Locate the cell with the specified text and output its [X, Y] center coordinate. 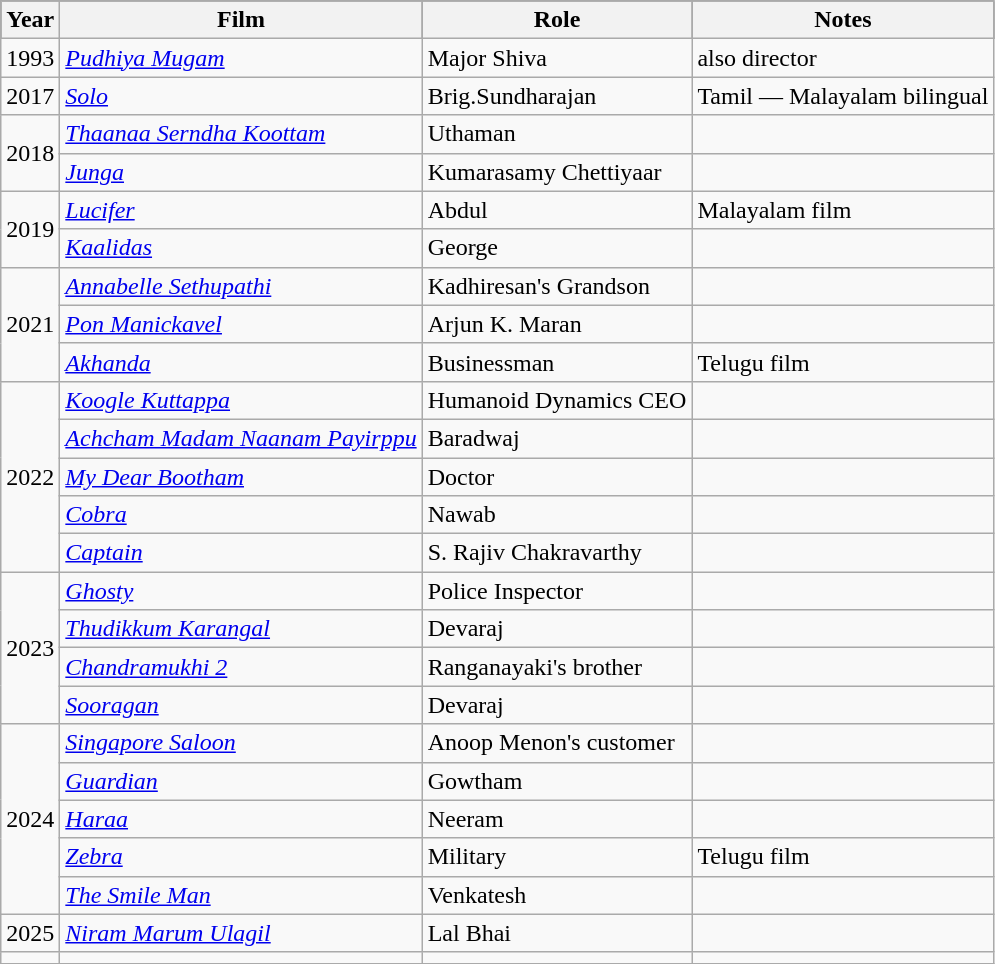
Haraa [241, 819]
Pon Manickavel [241, 324]
Cobra [241, 515]
Junga [241, 172]
Film [241, 20]
Tamil — Malayalam bilingual [843, 96]
2019 [30, 229]
Nawab [557, 515]
Niram Marum Ulagil [241, 933]
Venkatesh [557, 895]
Kumarasamy Chettiyaar [557, 172]
Solo [241, 96]
Baradwaj [557, 438]
S. Rajiv Chakravarthy [557, 553]
Zebra [241, 857]
Police Inspector [557, 591]
Chandramukhi 2 [241, 667]
Brig.Sundharajan [557, 96]
Ranganayaki's brother [557, 667]
Akhanda [241, 362]
Captain [241, 553]
Gowtham [557, 781]
Businessman [557, 362]
Pudhiya Mugam [241, 58]
Annabelle Sethupathi [241, 286]
Abdul [557, 210]
Thudikkum Karangal [241, 629]
Anoop Menon's customer [557, 743]
Humanoid Dynamics CEO [557, 400]
2022 [30, 476]
Lucifer [241, 210]
2023 [30, 648]
Notes [843, 20]
2025 [30, 933]
Singapore Saloon [241, 743]
Role [557, 20]
2024 [30, 819]
Kadhiresan's Grandson [557, 286]
George [557, 248]
Neeram [557, 819]
Sooragan [241, 705]
Thaanaa Serndha Koottam [241, 134]
Doctor [557, 477]
Military [557, 857]
2018 [30, 153]
Year [30, 20]
Ghosty [241, 591]
Guardian [241, 781]
Major Shiva [557, 58]
also director [843, 58]
The Smile Man [241, 895]
1993 [30, 58]
Kaalidas [241, 248]
Arjun K. Maran [557, 324]
2021 [30, 324]
Uthaman [557, 134]
My Dear Bootham [241, 477]
Koogle Kuttappa [241, 400]
2017 [30, 96]
Lal Bhai [557, 933]
Malayalam film [843, 210]
Achcham Madam Naanam Payirppu [241, 438]
